Determine the [x, y] coordinate at the center of the cell enclosing the given text.  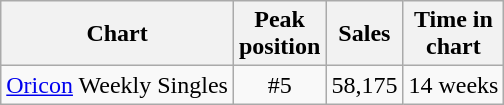
58,175 [364, 85]
Peakposition [279, 34]
Sales [364, 34]
Chart [118, 34]
14 weeks [454, 85]
Oricon Weekly Singles [118, 85]
Time inchart [454, 34]
#5 [279, 85]
